Scan for the cell matching the given text and deliver its (X, Y) coordinate at center. 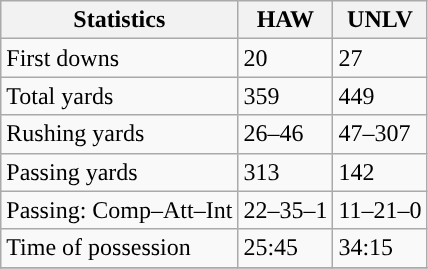
142 (380, 172)
Statistics (120, 20)
20 (286, 58)
Passing yards (120, 172)
Total yards (120, 96)
22–35–1 (286, 210)
449 (380, 96)
47–307 (380, 134)
Time of possession (120, 248)
11–21–0 (380, 210)
313 (286, 172)
UNLV (380, 20)
First downs (120, 58)
359 (286, 96)
Passing: Comp–Att–Int (120, 210)
25:45 (286, 248)
Rushing yards (120, 134)
34:15 (380, 248)
27 (380, 58)
26–46 (286, 134)
HAW (286, 20)
